Search for the cell housing the specified text and yield its (X, Y) center coordinate. 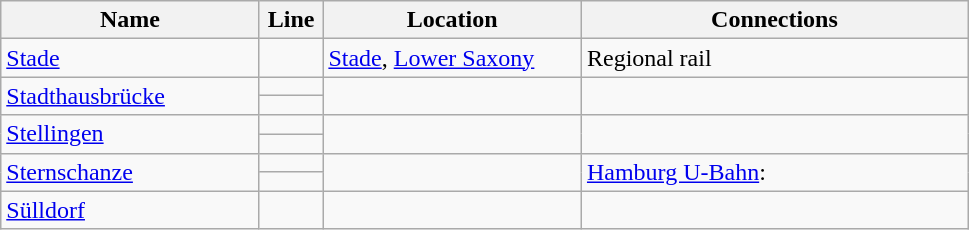
Location (452, 20)
Connections (774, 20)
Name (130, 20)
Line (291, 20)
Sülldorf (130, 210)
Stellingen (130, 134)
Regional rail (774, 58)
Stade, Lower Saxony (452, 58)
Hamburg U-Bahn: (774, 172)
Stade (130, 58)
Stadthausbrücke (130, 96)
Sternschanze (130, 172)
